Find where the given text appears and provide that cell's center as [x, y] coordinate. 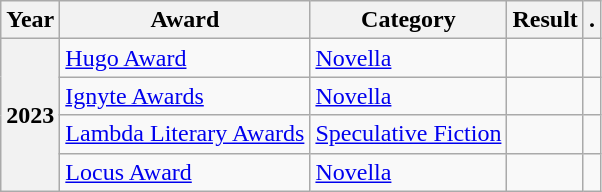
Lambda Literary Awards [185, 134]
Result [545, 20]
Ignyte Awards [185, 96]
2023 [30, 115]
Locus Award [185, 172]
Category [408, 20]
Speculative Fiction [408, 134]
Hugo Award [185, 58]
Award [185, 20]
Year [30, 20]
. [592, 20]
